From the cell containing the given text, extract its center point as (x, y) coordinate. 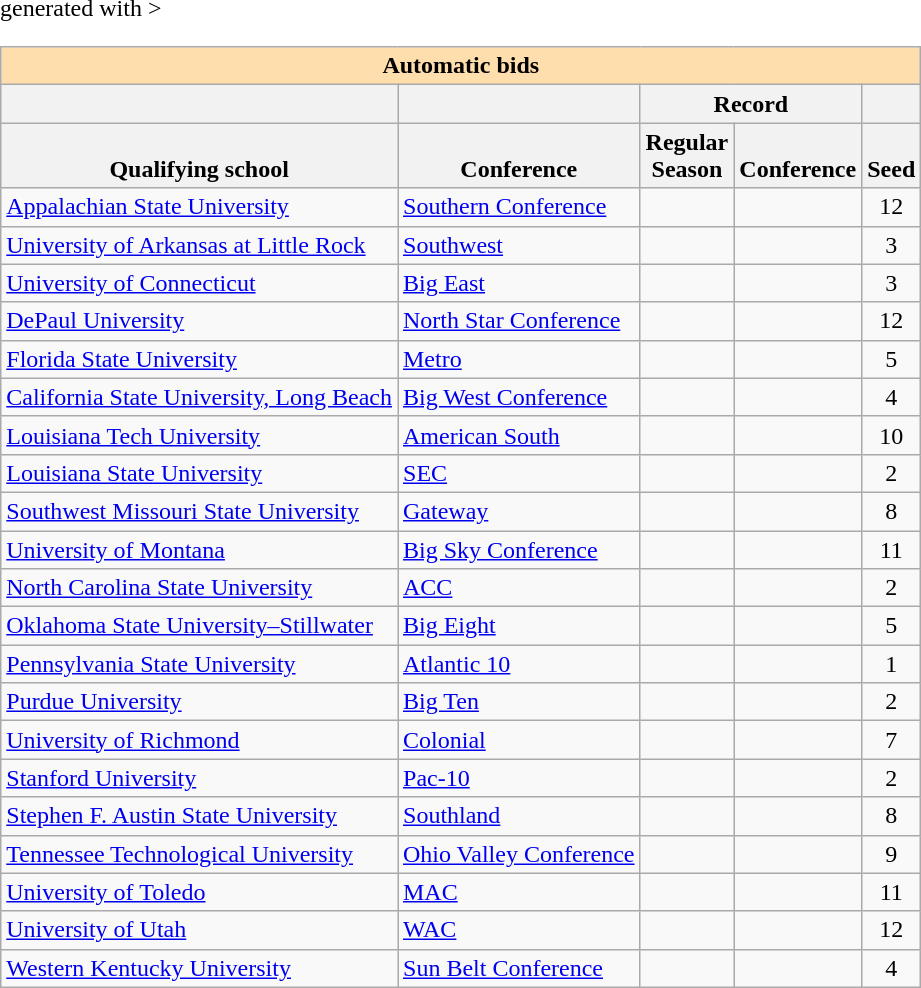
Metro (520, 359)
7 (892, 740)
Big Sky Conference (520, 549)
Sun Belt Conference (520, 968)
Record (751, 104)
North Carolina State University (200, 588)
Big East (520, 283)
Big West Conference (520, 397)
Big Eight (520, 626)
10 (892, 435)
Southland (520, 816)
Western Kentucky University (200, 968)
Florida State University (200, 359)
Louisiana State University (200, 473)
Appalachian State University (200, 207)
Stanford University (200, 778)
Purdue University (200, 702)
Big Ten (520, 702)
Colonial (520, 740)
SEC (520, 473)
DePaul University (200, 321)
1 (892, 664)
Atlantic 10 (520, 664)
Automatic bids (461, 66)
ACC (520, 588)
Stephen F. Austin State University (200, 816)
American South (520, 435)
Regular Season (687, 156)
Pennsylvania State University (200, 664)
Southwest Missouri State University (200, 511)
Gateway (520, 511)
Louisiana Tech University (200, 435)
Ohio Valley Conference (520, 854)
University of Toledo (200, 892)
Southwest (520, 245)
University of Richmond (200, 740)
Oklahoma State University–Stillwater (200, 626)
Seed (892, 156)
Southern Conference (520, 207)
University of Connecticut (200, 283)
MAC (520, 892)
Pac-10 (520, 778)
University of Montana (200, 549)
North Star Conference (520, 321)
University of Utah (200, 930)
WAC (520, 930)
9 (892, 854)
California State University, Long Beach (200, 397)
University of Arkansas at Little Rock (200, 245)
Tennessee Technological University (200, 854)
Qualifying school (200, 156)
